Determine the (X, Y) coordinate at the center of the cell enclosing the given text.  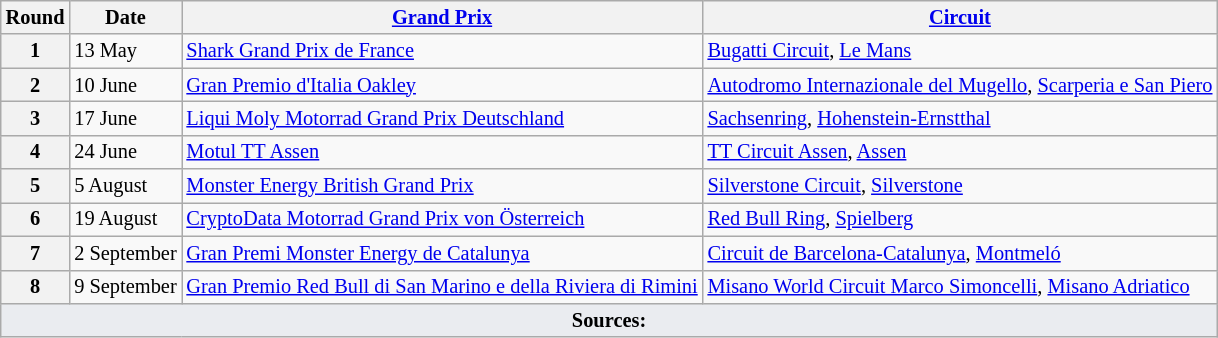
Misano World Circuit Marco Simoncelli, Misano Adriatico (960, 287)
Gran Premio Red Bull di San Marino e della Riviera di Rimini (442, 287)
Circuit (960, 17)
Date (125, 17)
Sources: (610, 320)
6 (36, 219)
13 May (125, 51)
2 September (125, 253)
5 August (125, 186)
19 August (125, 219)
3 (36, 118)
TT Circuit Assen, Assen (960, 152)
Red Bull Ring, Spielberg (960, 219)
Sachsenring, Hohenstein-Ernstthal (960, 118)
Monster Energy British Grand Prix (442, 186)
9 September (125, 287)
2 (36, 85)
1 (36, 51)
10 June (125, 85)
Round (36, 17)
17 June (125, 118)
Grand Prix (442, 17)
CryptoData Motorrad Grand Prix von Österreich (442, 219)
Gran Premio d'Italia Oakley (442, 85)
24 June (125, 152)
Autodromo Internazionale del Mugello, Scarperia e San Piero (960, 85)
Liqui Moly Motorrad Grand Prix Deutschland (442, 118)
Circuit de Barcelona-Catalunya, Montmeló (960, 253)
Motul TT Assen (442, 152)
4 (36, 152)
Silverstone Circuit, Silverstone (960, 186)
Gran Premi Monster Energy de Catalunya (442, 253)
5 (36, 186)
Shark Grand Prix de France (442, 51)
8 (36, 287)
7 (36, 253)
Bugatti Circuit, Le Mans (960, 51)
